Identify which cell holds the provided text, then report its (X, Y) central coordinate. 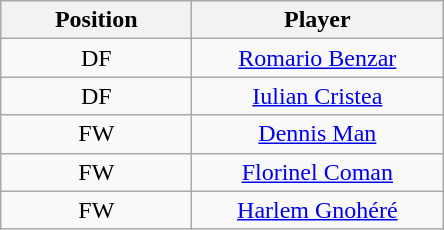
Romario Benzar (318, 58)
Position (96, 20)
Florinel Coman (318, 172)
Iulian Cristea (318, 96)
Player (318, 20)
Harlem Gnohéré (318, 210)
Dennis Man (318, 134)
